From the cell containing the given text, extract its center point as [X, Y] coordinate. 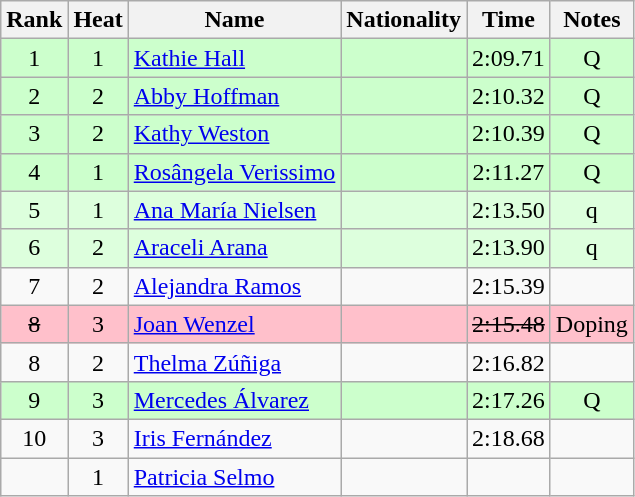
Mercedes Álvarez [234, 400]
Abby Hoffman [234, 96]
5 [34, 210]
2:10.39 [509, 134]
2:17.26 [509, 400]
Doping [592, 324]
Kathie Hall [234, 58]
2:13.90 [509, 248]
Patricia Selmo [234, 477]
Araceli Arana [234, 248]
Iris Fernández [234, 438]
2:10.32 [509, 96]
2:18.68 [509, 438]
6 [34, 248]
2:15.39 [509, 286]
4 [34, 172]
Thelma Zúñiga [234, 362]
2:11.27 [509, 172]
Joan Wenzel [234, 324]
Rank [34, 20]
Kathy Weston [234, 134]
Name [234, 20]
10 [34, 438]
Nationality [404, 20]
Notes [592, 20]
2:13.50 [509, 210]
2:15.48 [509, 324]
2:09.71 [509, 58]
Rosângela Verissimo [234, 172]
Ana María Nielsen [234, 210]
7 [34, 286]
Heat [98, 20]
9 [34, 400]
2:16.82 [509, 362]
Time [509, 20]
Alejandra Ramos [234, 286]
